Locate the cell with the specified text and output its [x, y] center coordinate. 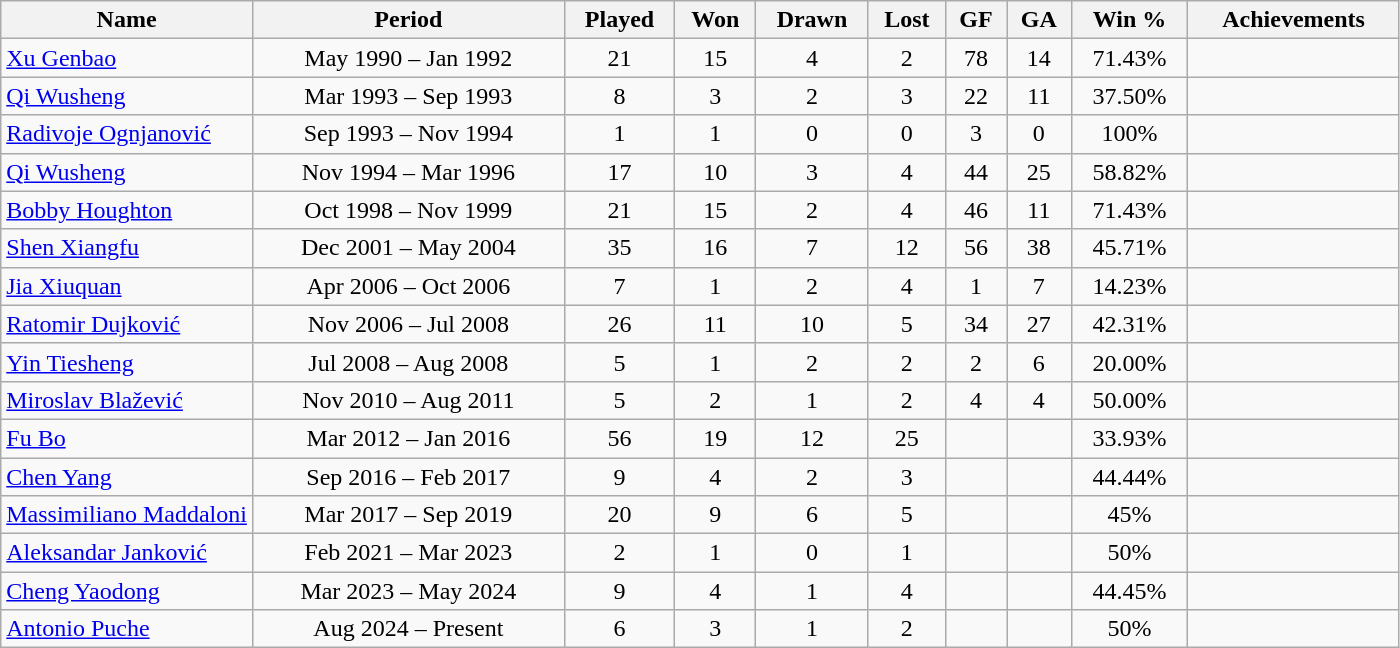
27 [1040, 324]
GA [1040, 20]
Lost [906, 20]
Miroslav Blažević [127, 400]
20.00% [1130, 362]
Massimiliano Maddaloni [127, 515]
Chen Yang [127, 477]
50.00% [1130, 400]
Name [127, 20]
Bobby Houghton [127, 210]
Aleksandar Janković [127, 553]
Sep 1993 – Nov 1994 [408, 134]
35 [619, 248]
58.82% [1130, 172]
Won [716, 20]
44.45% [1130, 591]
78 [976, 58]
Radivoje Ognjanović [127, 134]
44.44% [1130, 477]
45% [1130, 515]
Dec 2001 – May 2004 [408, 248]
Shen Xiangfu [127, 248]
Mar 1993 – Sep 1993 [408, 96]
22 [976, 96]
14 [1040, 58]
Played [619, 20]
Aug 2024 – Present [408, 629]
Fu Bo [127, 438]
20 [619, 515]
Nov 2010 – Aug 2011 [408, 400]
37.50% [1130, 96]
Nov 2006 – Jul 2008 [408, 324]
Cheng Yaodong [127, 591]
34 [976, 324]
Oct 1998 – Nov 1999 [408, 210]
26 [619, 324]
45.71% [1130, 248]
Win % [1130, 20]
Apr 2006 – Oct 2006 [408, 286]
Nov 1994 – Mar 1996 [408, 172]
Jul 2008 – Aug 2008 [408, 362]
Mar 2012 – Jan 2016 [408, 438]
19 [716, 438]
GF [976, 20]
Drawn [812, 20]
17 [619, 172]
46 [976, 210]
Feb 2021 – Mar 2023 [408, 553]
Antonio Puche [127, 629]
16 [716, 248]
8 [619, 96]
Xu Genbao [127, 58]
38 [1040, 248]
Yin Tiesheng [127, 362]
Mar 2023 – May 2024 [408, 591]
100% [1130, 134]
Period [408, 20]
33.93% [1130, 438]
Ratomir Dujković [127, 324]
44 [976, 172]
Sep 2016 – Feb 2017 [408, 477]
Mar 2017 – Sep 2019 [408, 515]
May 1990 – Jan 1992 [408, 58]
Achievements [1294, 20]
42.31% [1130, 324]
14.23% [1130, 286]
Jia Xiuquan [127, 286]
